For the text-containing cell, return its midpoint in [X, Y] coordinate format. 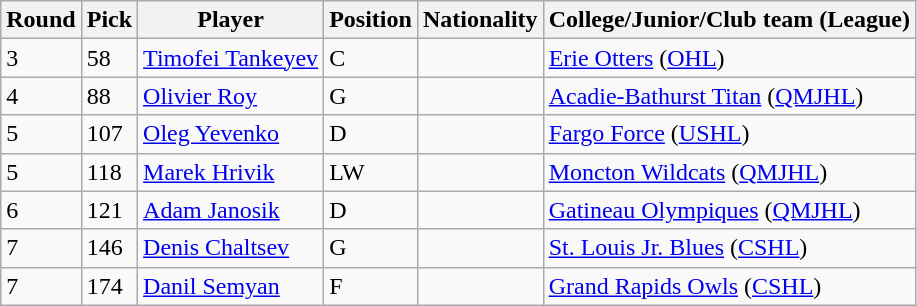
Grand Rapids Owls (CSHL) [729, 286]
121 [109, 210]
Position [371, 20]
174 [109, 286]
Olivier Roy [231, 96]
146 [109, 248]
F [371, 286]
58 [109, 58]
3 [41, 58]
107 [109, 134]
6 [41, 210]
College/Junior/Club team (League) [729, 20]
Adam Janosik [231, 210]
C [371, 58]
Timofei Tankeyev [231, 58]
Acadie-Bathurst Titan (QMJHL) [729, 96]
Pick [109, 20]
Danil Semyan [231, 286]
Denis Chaltsev [231, 248]
4 [41, 96]
Nationality [480, 20]
Erie Otters (OHL) [729, 58]
Player [231, 20]
LW [371, 172]
Oleg Yevenko [231, 134]
Moncton Wildcats (QMJHL) [729, 172]
Fargo Force (USHL) [729, 134]
88 [109, 96]
Round [41, 20]
Marek Hrivik [231, 172]
Gatineau Olympiques (QMJHL) [729, 210]
St. Louis Jr. Blues (CSHL) [729, 248]
118 [109, 172]
